Provide the (X, Y) coordinate of the cell's center where the given text is located.  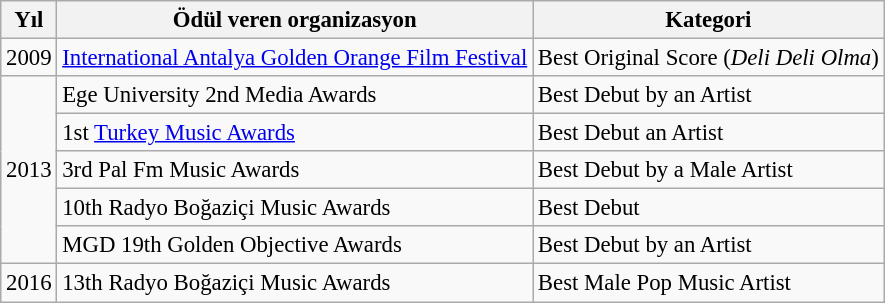
Ege University 2nd Media Awards (295, 95)
Best Original Score (Deli Deli Olma) (709, 58)
2013 (29, 170)
Ödül veren organizasyon (295, 20)
13th Radyo Boğaziçi Music Awards (295, 283)
Best Male Pop Music Artist (709, 283)
Kategori (709, 20)
2009 (29, 58)
Yıl (29, 20)
Best Debut an Artist (709, 133)
MGD 19th Golden Objective Awards (295, 245)
Best Debut by a Male Artist (709, 170)
1st Turkey Music Awards (295, 133)
3rd Pal Fm Music Awards (295, 170)
International Antalya Golden Orange Film Festival (295, 58)
2016 (29, 283)
10th Radyo Boğaziçi Music Awards (295, 208)
Best Debut (709, 208)
